Detect which cell encompasses the target text, then output its (x, y) center coordinate. 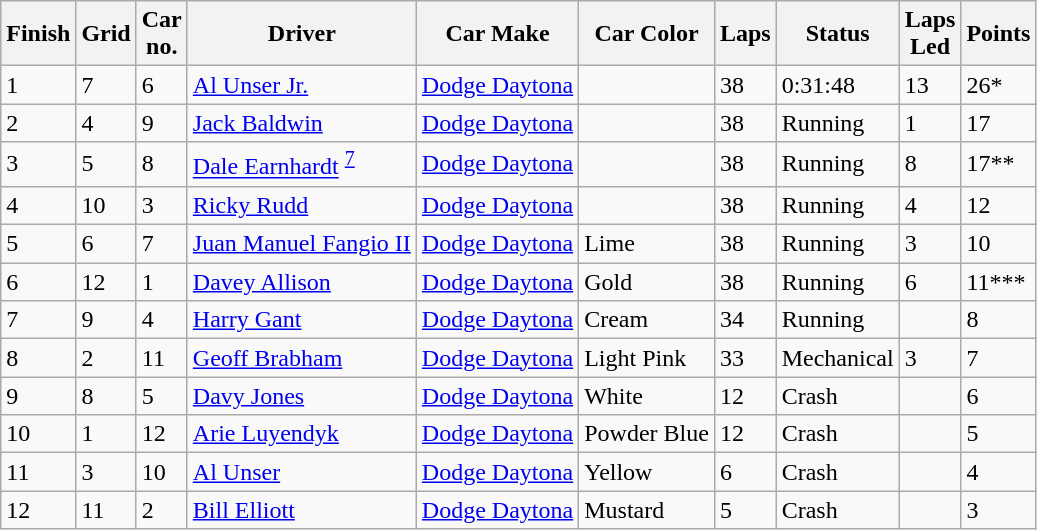
Bill Elliott (302, 510)
LapsLed (930, 34)
26* (998, 85)
Status (838, 34)
Davey Allison (302, 282)
Gold (647, 282)
Driver (302, 34)
Cream (647, 320)
Mustard (647, 510)
Yellow (647, 472)
Juan Manuel Fangio II (302, 244)
Lime (647, 244)
Car Make (497, 34)
Mechanical (838, 358)
Powder Blue (647, 434)
Finish (38, 34)
Harry Gant (302, 320)
Light Pink (647, 358)
Car Color (647, 34)
Davy Jones (302, 396)
Arie Luyendyk (302, 434)
Grid (106, 34)
17 (998, 123)
11*** (998, 282)
13 (930, 85)
Al Unser Jr. (302, 85)
Carno. (162, 34)
White (647, 396)
Geoff Brabham (302, 358)
Jack Baldwin (302, 123)
33 (745, 358)
Laps (745, 34)
17** (998, 164)
Ricky Rudd (302, 205)
34 (745, 320)
Al Unser (302, 472)
Dale Earnhardt 7 (302, 164)
Points (998, 34)
0:31:48 (838, 85)
